Locate the cell with the specified text and output its [x, y] center coordinate. 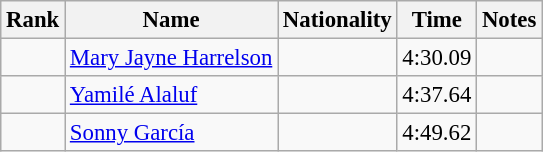
Sonny García [172, 133]
Notes [510, 20]
Rank [33, 20]
Mary Jayne Harrelson [172, 58]
4:37.64 [437, 95]
Yamilé Alaluf [172, 95]
4:30.09 [437, 58]
Nationality [338, 20]
4:49.62 [437, 133]
Name [172, 20]
Time [437, 20]
